Pinpoint the cell where the given text exists, returning its (X, Y) midpoint coordinate. 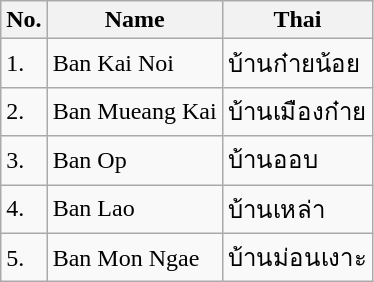
Name (134, 20)
บ้านเมืองก๋าย (298, 112)
Ban Mon Ngae (134, 258)
Ban Mueang Kai (134, 112)
2. (24, 112)
4. (24, 208)
5. (24, 258)
Ban Lao (134, 208)
บ้านก๋ายน้อย (298, 64)
บ้านออบ (298, 160)
บ้านเหล่า (298, 208)
3. (24, 160)
No. (24, 20)
Thai (298, 20)
1. (24, 64)
Ban Kai Noi (134, 64)
Ban Op (134, 160)
บ้านม่อนเงาะ (298, 258)
